Capture the cell that displays the provided text and extract its (X, Y) central coordinate. 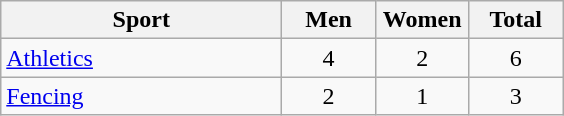
Sport (142, 20)
1 (422, 96)
Fencing (142, 96)
4 (329, 58)
Total (516, 20)
6 (516, 58)
3 (516, 96)
Women (422, 20)
Men (329, 20)
Athletics (142, 58)
